Determine the (X, Y) coordinate at the center of the cell enclosing the given text.  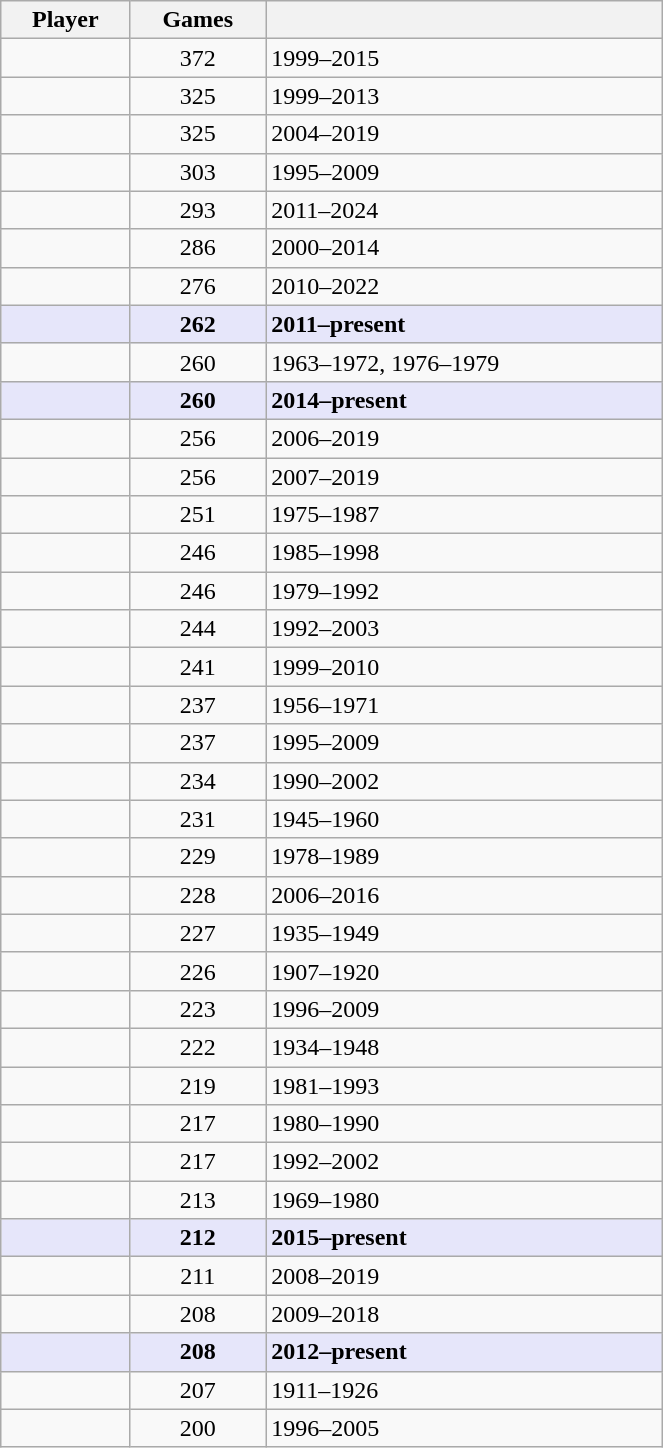
286 (198, 248)
1992–2003 (464, 629)
1979–1992 (464, 591)
226 (198, 971)
234 (198, 781)
219 (198, 1085)
244 (198, 629)
2011–present (464, 324)
1907–1920 (464, 971)
2014–present (464, 400)
2000–2014 (464, 248)
1980–1990 (464, 1124)
1934–1948 (464, 1047)
2007–2019 (464, 477)
2004–2019 (464, 134)
2015–present (464, 1238)
2011–2024 (464, 210)
223 (198, 1009)
213 (198, 1200)
2012–present (464, 1352)
372 (198, 58)
1990–2002 (464, 781)
2010–2022 (464, 286)
1992–2002 (464, 1162)
1969–1980 (464, 1200)
231 (198, 819)
303 (198, 172)
229 (198, 857)
207 (198, 1390)
251 (198, 515)
1996–2009 (464, 1009)
1981–1993 (464, 1085)
227 (198, 933)
1963–1972, 1976–1979 (464, 362)
228 (198, 895)
1945–1960 (464, 819)
1935–1949 (464, 933)
276 (198, 286)
293 (198, 210)
2008–2019 (464, 1276)
1978–1989 (464, 857)
1999–2013 (464, 96)
1999–2015 (464, 58)
200 (198, 1428)
241 (198, 667)
Games (198, 20)
1985–1998 (464, 553)
1956–1971 (464, 705)
1996–2005 (464, 1428)
1911–1926 (464, 1390)
2009–2018 (464, 1314)
212 (198, 1238)
1999–2010 (464, 667)
222 (198, 1047)
1975–1987 (464, 515)
211 (198, 1276)
2006–2016 (464, 895)
Player (66, 20)
2006–2019 (464, 438)
262 (198, 324)
